Identify which cell holds the provided text, then report its (x, y) central coordinate. 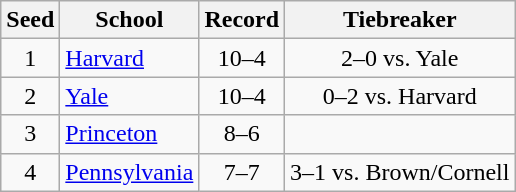
4 (30, 172)
2–0 vs. Yale (400, 58)
Pennsylvania (130, 172)
Record (242, 20)
3 (30, 134)
Yale (130, 96)
3–1 vs. Brown/Cornell (400, 172)
1 (30, 58)
Tiebreaker (400, 20)
0–2 vs. Harvard (400, 96)
7–7 (242, 172)
Princeton (130, 134)
School (130, 20)
Seed (30, 20)
2 (30, 96)
8–6 (242, 134)
Harvard (130, 58)
